Search for the cell housing the specified text and yield its [X, Y] center coordinate. 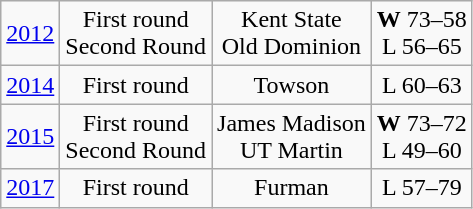
Furman [292, 188]
Kent StateOld Dominion [292, 34]
2017 [30, 188]
2014 [30, 85]
L 60–63 [422, 85]
2015 [30, 136]
W 73–72L 49–60 [422, 136]
2012 [30, 34]
W 73–58L 56–65 [422, 34]
Towson [292, 85]
James MadisonUT Martin [292, 136]
L 57–79 [422, 188]
